Extract the (x, y) coordinate from the center of the cell holding the provided text.  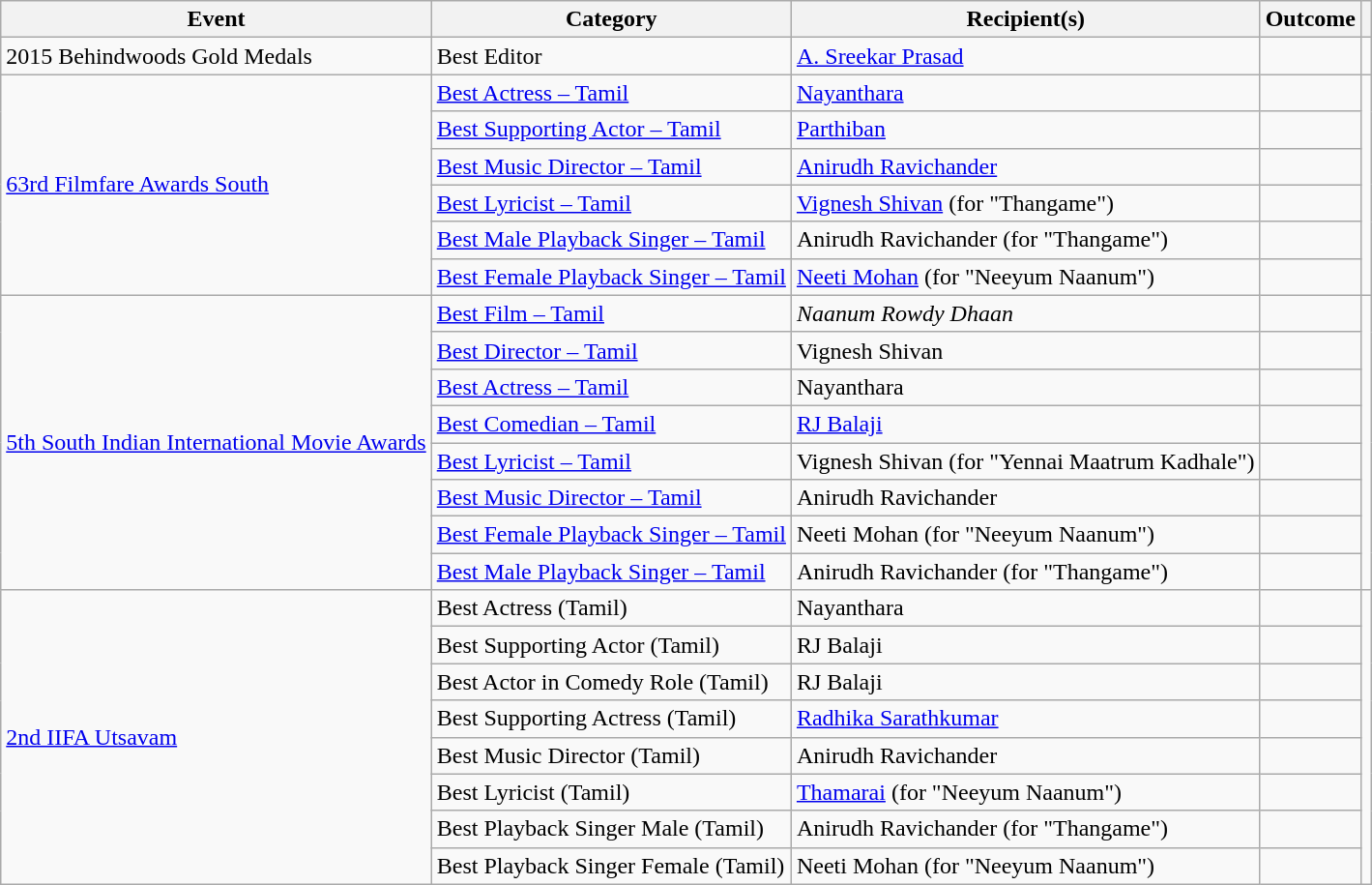
Best Playback Singer Male (Tamil) (611, 829)
2nd IIFA Utsavam (217, 737)
Best Actor in Comedy Role (Tamil) (611, 682)
Best Supporting Actor – Tamil (611, 130)
Vignesh Shivan (1025, 350)
63rd Filmfare Awards South (217, 185)
Best Supporting Actress (Tamil) (611, 719)
Outcome (1310, 19)
Radhika Sarathkumar (1025, 719)
Parthiban (1025, 130)
Best Editor (611, 56)
Best Music Director (Tamil) (611, 755)
Best Film – Tamil (611, 313)
5th South Indian International Movie Awards (217, 442)
A. Sreekar Prasad (1025, 56)
Best Comedian – Tamil (611, 424)
Vignesh Shivan (for "Thangame") (1025, 203)
Best Supporting Actor (Tamil) (611, 645)
Best Director – Tamil (611, 350)
Best Lyricist (Tamil) (611, 792)
Thamarai (for "Neeyum Naanum") (1025, 792)
Recipient(s) (1025, 19)
Best Playback Singer Female (Tamil) (611, 866)
Best Actress (Tamil) (611, 608)
2015 Behindwoods Gold Medals (217, 56)
Event (217, 19)
Naanum Rowdy Dhaan (1025, 313)
Vignesh Shivan (for "Yennai Maatrum Kadhale") (1025, 461)
Category (611, 19)
